Scan for the cell matching the given text and deliver its [x, y] coordinate at center. 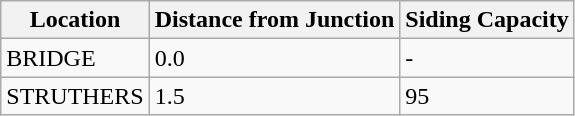
95 [487, 96]
STRUTHERS [75, 96]
0.0 [274, 58]
Location [75, 20]
Distance from Junction [274, 20]
- [487, 58]
Siding Capacity [487, 20]
1.5 [274, 96]
BRIDGE [75, 58]
